Extract the [X, Y] coordinate from the center of the cell holding the provided text.  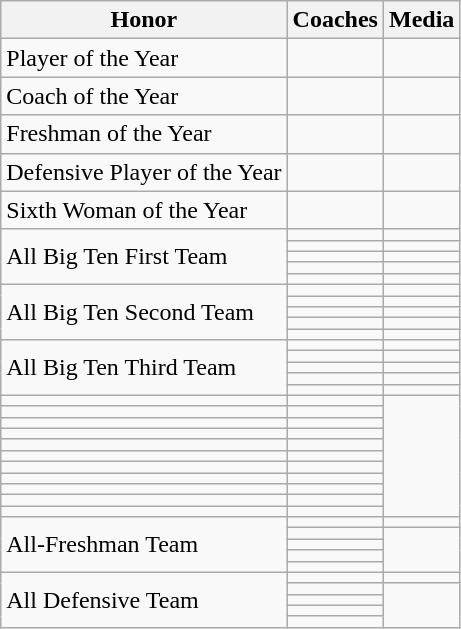
Coach of the Year [144, 96]
Media [421, 20]
Honor [144, 20]
Coaches [335, 20]
Defensive Player of the Year [144, 172]
All Big Ten Third Team [144, 368]
All Defensive Team [144, 600]
Sixth Woman of the Year [144, 210]
Player of the Year [144, 58]
Freshman of the Year [144, 134]
All Big Ten First Team [144, 256]
All Big Ten Second Team [144, 312]
All-Freshman Team [144, 544]
